Detect which cell encompasses the target text, then output its [x, y] center coordinate. 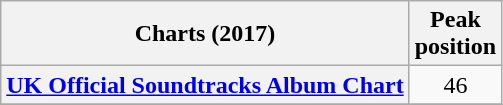
Peakposition [455, 34]
UK Official Soundtracks Album Chart [205, 85]
46 [455, 85]
Charts (2017) [205, 34]
